Capture the cell that displays the provided text and extract its (X, Y) central coordinate. 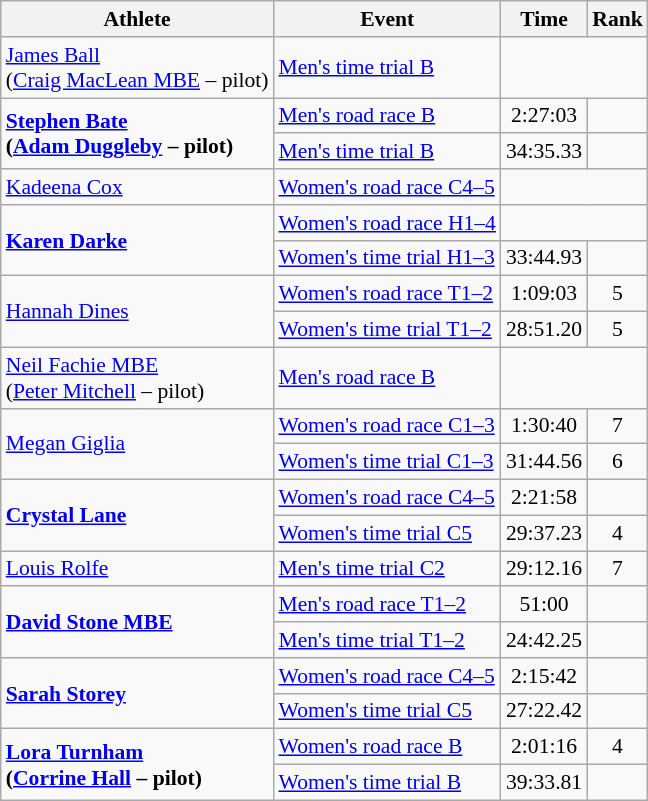
2:01:16 (544, 747)
Karen Darke (138, 240)
James Ball(Craig MacLean MBE – pilot) (138, 68)
Women's time trial T1–2 (386, 330)
Women's time trial H1–3 (386, 258)
Women's road race H1–4 (386, 223)
Stephen Bate(Adam Duggleby – pilot) (138, 134)
Women's road race C1–3 (386, 426)
2:21:58 (544, 498)
2:15:42 (544, 676)
29:37.23 (544, 533)
31:44.56 (544, 462)
Women's road race T1–2 (386, 294)
Rank (618, 19)
2:27:03 (544, 116)
6 (618, 462)
Kadeena Cox (138, 187)
Women's time trial B (386, 783)
24:42.25 (544, 640)
27:22.42 (544, 711)
1:30:40 (544, 426)
Men's road race T1–2 (386, 605)
Men's time trial C2 (386, 569)
Time (544, 19)
28:51.20 (544, 330)
1:09:03 (544, 294)
Sarah Storey (138, 694)
Louis Rolfe (138, 569)
Men's time trial T1–2 (386, 640)
Megan Giglia (138, 444)
39:33.81 (544, 783)
51:00 (544, 605)
Neil Fachie MBE(Peter Mitchell – pilot) (138, 378)
33:44.93 (544, 258)
29:12.16 (544, 569)
Event (386, 19)
David Stone MBE (138, 622)
Crystal Lane (138, 516)
34:35.33 (544, 152)
Athlete (138, 19)
Women's time trial C1–3 (386, 462)
Women's road race B (386, 747)
Lora Turnham (Corrine Hall – pilot) (138, 764)
Hannah Dines (138, 312)
